Detect which cell encompasses the target text, then output its [X, Y] center coordinate. 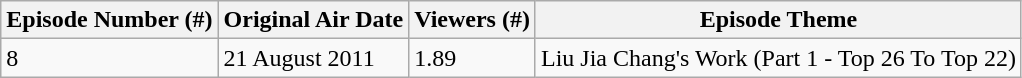
8 [110, 58]
21 August 2011 [314, 58]
Liu Jia Chang's Work (Part 1 - Top 26 To Top 22) [778, 58]
1.89 [472, 58]
Episode Number (#) [110, 20]
Original Air Date [314, 20]
Viewers (#) [472, 20]
Episode Theme [778, 20]
